Pinpoint the cell where the given text exists, returning its (x, y) midpoint coordinate. 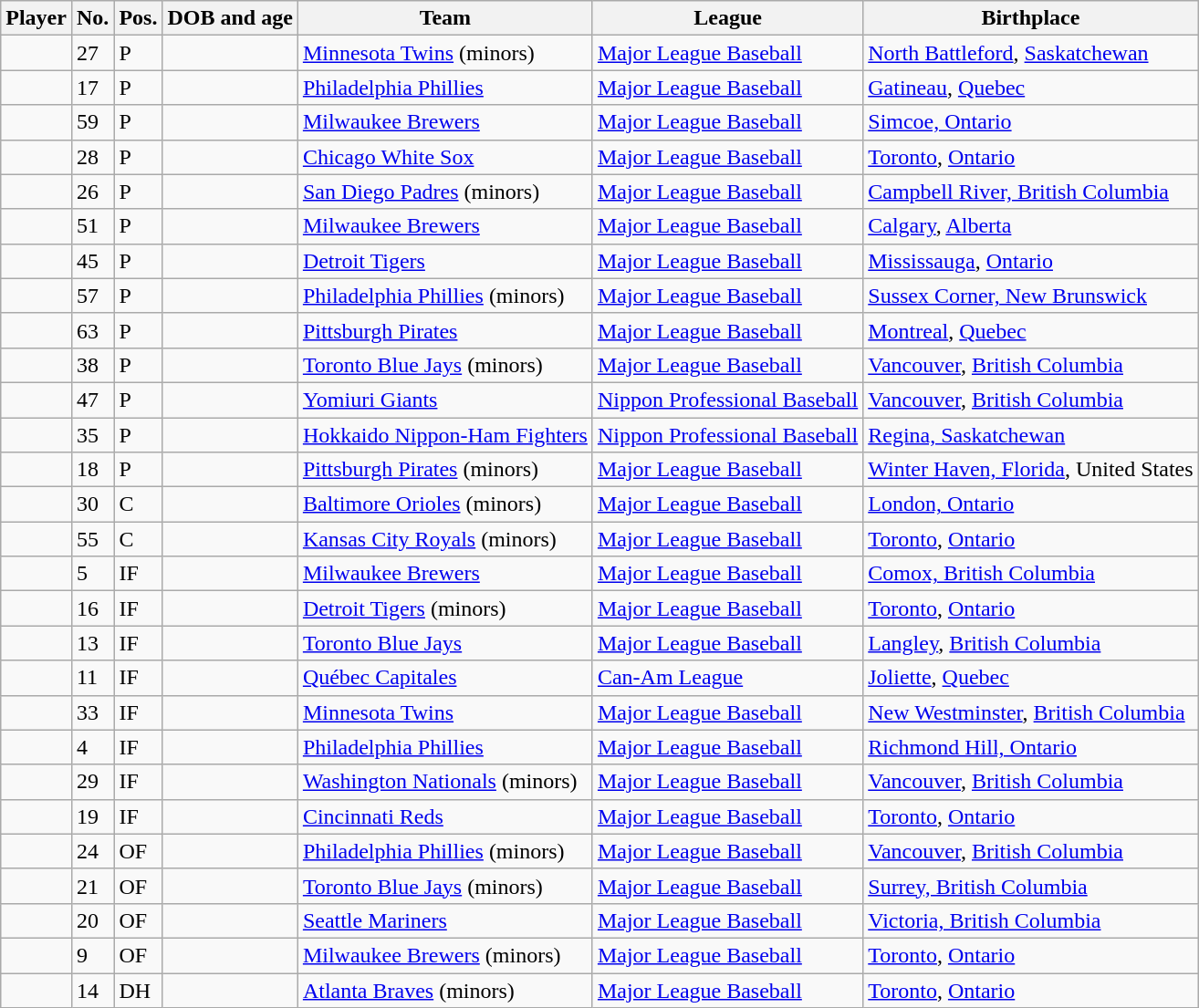
Campbell River, British Columbia (1031, 192)
Yomiuri Giants (445, 400)
Atlanta Braves (minors) (445, 990)
Washington Nationals (minors) (445, 782)
33 (92, 712)
27 (92, 53)
Player (36, 18)
57 (92, 296)
Pittsburgh Pirates (445, 330)
35 (92, 435)
Simcoe, Ontario (1031, 122)
Joliette, Quebec (1031, 678)
14 (92, 990)
63 (92, 330)
DOB and age (230, 18)
28 (92, 157)
League (727, 18)
13 (92, 643)
Langley, British Columbia (1031, 643)
26 (92, 192)
Montreal, Quebec (1031, 330)
Québec Capitales (445, 678)
59 (92, 122)
55 (92, 539)
Surrey, British Columbia (1031, 886)
Baltimore Orioles (minors) (445, 504)
24 (92, 851)
Hokkaido Nippon-Ham Fighters (445, 435)
Detroit Tigers (445, 261)
Comox, British Columbia (1031, 574)
No. (92, 18)
45 (92, 261)
San Diego Padres (minors) (445, 192)
20 (92, 920)
Birthplace (1031, 18)
Minnesota Twins (445, 712)
North Battleford, Saskatchewan (1031, 53)
Chicago White Sox (445, 157)
Milwaukee Brewers (minors) (445, 955)
11 (92, 678)
21 (92, 886)
Pos. (139, 18)
38 (92, 365)
9 (92, 955)
29 (92, 782)
Sussex Corner, New Brunswick (1031, 296)
Regina, Saskatchewan (1031, 435)
18 (92, 470)
5 (92, 574)
Team (445, 18)
Calgary, Alberta (1031, 226)
New Westminster, British Columbia (1031, 712)
Pittsburgh Pirates (minors) (445, 470)
Kansas City Royals (minors) (445, 539)
Mississauga, Ontario (1031, 261)
19 (92, 816)
Winter Haven, Florida, United States (1031, 470)
17 (92, 88)
Detroit Tigers (minors) (445, 608)
Victoria, British Columbia (1031, 920)
Can-Am League (727, 678)
Richmond Hill, Ontario (1031, 747)
16 (92, 608)
4 (92, 747)
DH (139, 990)
Seattle Mariners (445, 920)
30 (92, 504)
Toronto Blue Jays (445, 643)
London, Ontario (1031, 504)
Cincinnati Reds (445, 816)
51 (92, 226)
Minnesota Twins (minors) (445, 53)
Gatineau, Quebec (1031, 88)
47 (92, 400)
